From the cell containing the given text, extract its center point as [X, Y] coordinate. 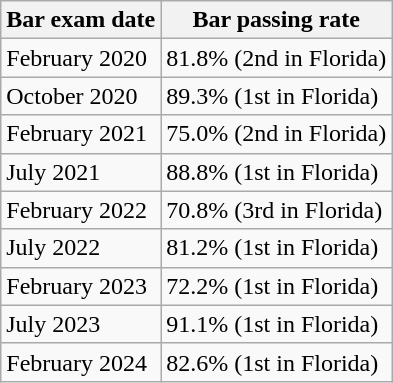
Bar exam date [81, 20]
July 2022 [81, 248]
81.2% (1st in Florida) [276, 248]
February 2022 [81, 210]
72.2% (1st in Florida) [276, 286]
88.8% (1st in Florida) [276, 172]
July 2021 [81, 172]
82.6% (1st in Florida) [276, 362]
October 2020 [81, 96]
81.8% (2nd in Florida) [276, 58]
February 2020 [81, 58]
Bar passing rate [276, 20]
91.1% (1st in Florida) [276, 324]
February 2021 [81, 134]
July 2023 [81, 324]
75.0% (2nd in Florida) [276, 134]
February 2023 [81, 286]
89.3% (1st in Florida) [276, 96]
70.8% (3rd in Florida) [276, 210]
February 2024 [81, 362]
